Return (X, Y) of the center of cell containing provided text 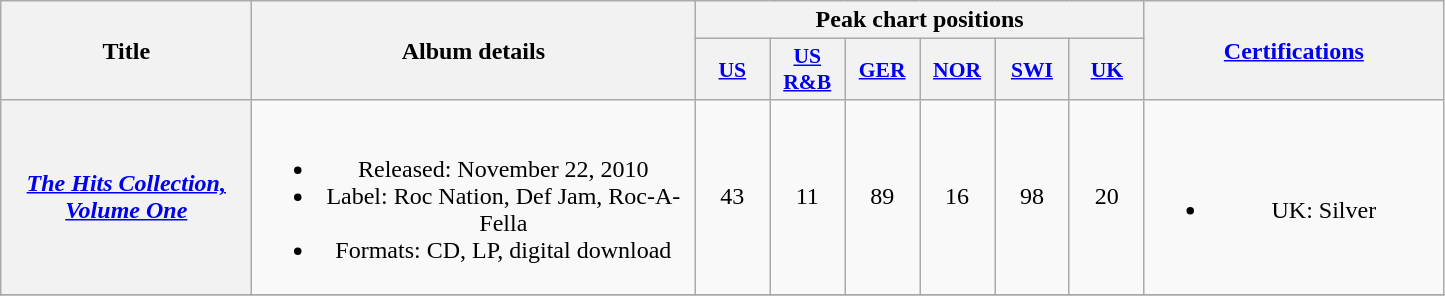
US R&B (808, 70)
UK (1106, 70)
16 (958, 197)
Album details (474, 50)
NOR (958, 70)
Certifications (1294, 50)
43 (732, 197)
SWI (1032, 70)
Released: November 22, 2010Label: Roc Nation, Def Jam, Roc-A-FellaFormats: CD, LP, digital download (474, 197)
11 (808, 197)
89 (882, 197)
Peak chart positions (920, 20)
US (732, 70)
The Hits Collection, Volume One (126, 197)
Title (126, 50)
GER (882, 70)
20 (1106, 197)
98 (1032, 197)
UK: Silver (1294, 197)
